Locate the cell with the specified text and output its (X, Y) center coordinate. 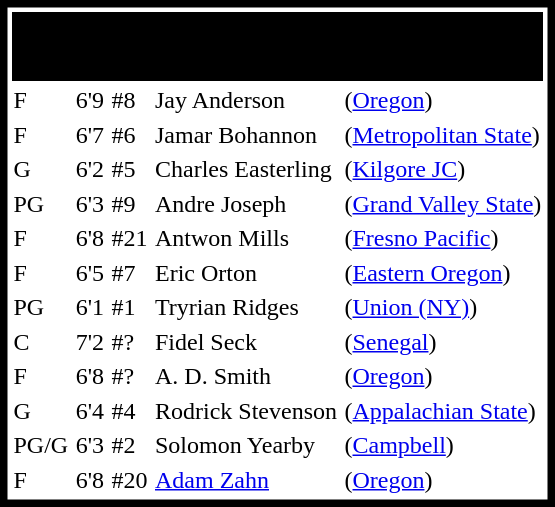
Jamar Bohannon (246, 135)
Eric Orton (246, 273)
Solomon Yearby (246, 445)
A. D. Smith (246, 377)
6'2 (90, 169)
Tryrian Ridges (246, 307)
#8 (130, 101)
#21 (130, 239)
(Metropolitan State) (443, 135)
#6 (130, 135)
Jay Anderson (246, 101)
(Senegal) (443, 342)
Charles Easterling (246, 169)
6'4 (90, 411)
#4 (130, 411)
Rodrick Stevenson (246, 411)
#2 (130, 445)
(Union (NY)) (443, 307)
(Kilgore JC) (443, 169)
(Appalachian State) (443, 411)
7'2 (90, 342)
Adam Zahn (246, 480)
#20 (130, 480)
#7 (130, 273)
(Fresno Pacific) (443, 239)
6'5 (90, 273)
(Grand Valley State) (443, 204)
#5 (130, 169)
#1 (130, 307)
6'7 (90, 135)
(Campbell) (443, 445)
C (41, 342)
#9 (130, 204)
Fidel Seck (246, 342)
(Eastern Oregon) (443, 273)
Eugene ChargersCurrent Roster (278, 46)
Andre Joseph (246, 204)
Antwon Mills (246, 239)
PG/G (41, 445)
6'1 (90, 307)
6'9 (90, 101)
